Detect which cell encompasses the target text, then output its [X, Y] center coordinate. 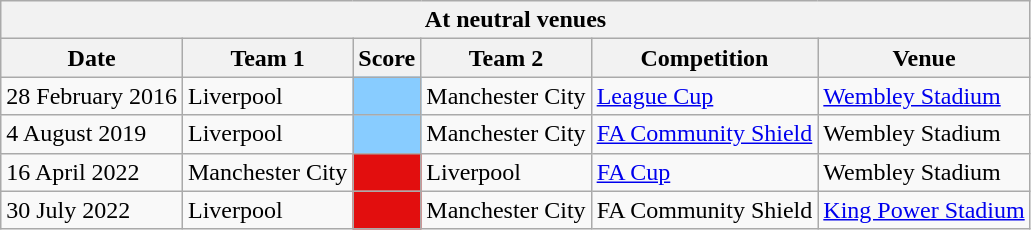
Score [387, 58]
4 August 2019 [92, 134]
At neutral venues [516, 20]
Team 1 [267, 58]
Venue [924, 58]
16 April 2022 [92, 172]
League Cup [704, 96]
28 February 2016 [92, 96]
Date [92, 58]
Competition [704, 58]
King Power Stadium [924, 210]
Team 2 [506, 58]
FA Cup [704, 172]
30 July 2022 [92, 210]
